From the cell containing the given text, extract its center point as (X, Y) coordinate. 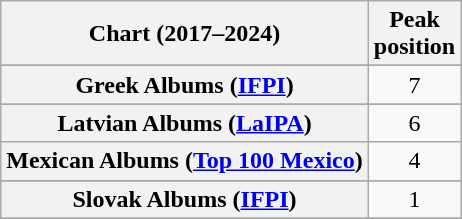
6 (414, 123)
Chart (2017–2024) (185, 34)
7 (414, 85)
1 (414, 199)
Mexican Albums (Top 100 Mexico) (185, 161)
Greek Albums (IFPI) (185, 85)
4 (414, 161)
Slovak Albums (IFPI) (185, 199)
Latvian Albums (LaIPA) (185, 123)
Peak position (414, 34)
